For the text-containing cell, return its midpoint in (x, y) coordinate format. 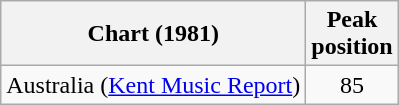
Peakposition (352, 34)
Australia (Kent Music Report) (154, 85)
85 (352, 85)
Chart (1981) (154, 34)
